Return [X, Y] of the center of cell containing provided text 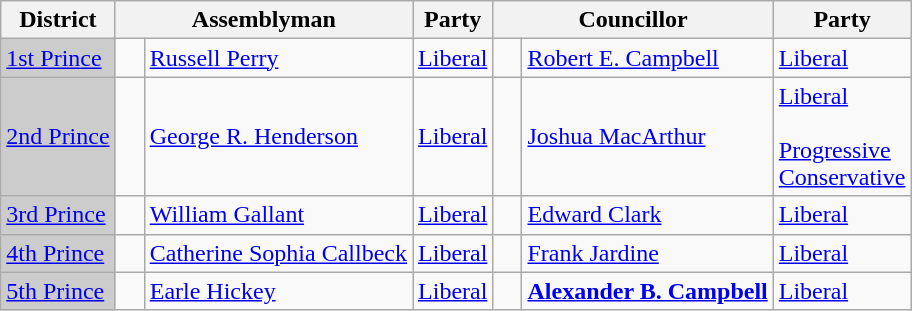
4th Prince [58, 253]
5th Prince [58, 291]
Councillor [633, 20]
Russell Perry [278, 58]
Assemblyman [264, 20]
District [58, 20]
Frank Jardine [648, 253]
2nd Prince [58, 136]
Alexander B. Campbell [648, 291]
Edward Clark [648, 215]
Robert E. Campbell [648, 58]
3rd Prince [58, 215]
1st Prince [58, 58]
Earle Hickey [278, 291]
Catherine Sophia Callbeck [278, 253]
Joshua MacArthur [648, 136]
George R. Henderson [278, 136]
William Gallant [278, 215]
LiberalProgressive Conservative [842, 136]
